Identify which cell holds the provided text, then report its [x, y] central coordinate. 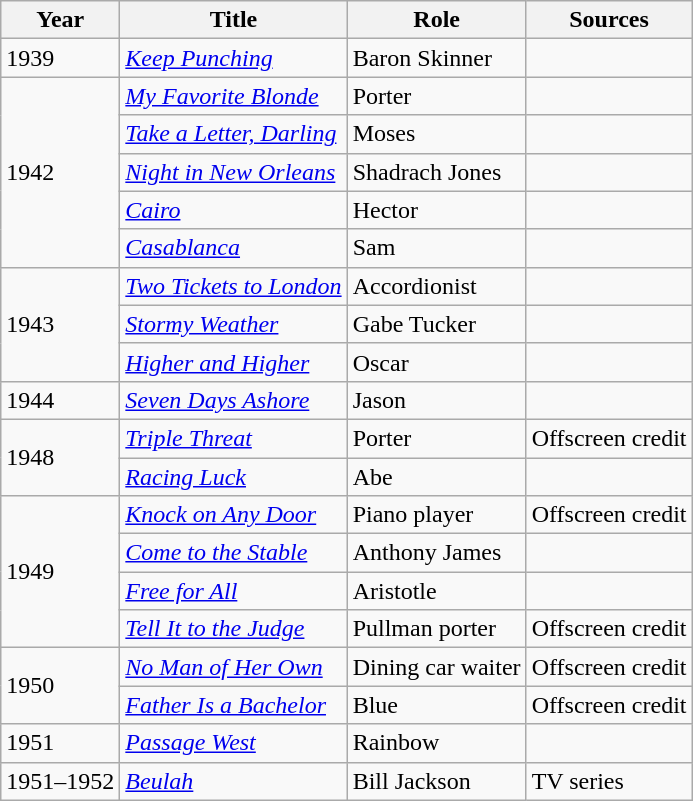
Beulah [234, 781]
Free for All [234, 591]
1950 [60, 686]
1949 [60, 572]
Stormy Weather [234, 324]
Knock on Any Door [234, 515]
Sam [436, 248]
Accordionist [436, 286]
Jason [436, 400]
Keep Punching [234, 58]
Rainbow [436, 743]
Blue [436, 705]
Anthony James [436, 553]
Gabe Tucker [436, 324]
Tell It to the Judge [234, 629]
Dining car waiter [436, 667]
1948 [60, 457]
Night in New Orleans [234, 172]
Hector [436, 210]
My Favorite Blonde [234, 96]
Passage West [234, 743]
Take a Letter, Darling [234, 134]
Come to the Stable [234, 553]
1951 [60, 743]
Higher and Higher [234, 362]
1943 [60, 324]
Seven Days Ashore [234, 400]
Shadrach Jones [436, 172]
Racing Luck [234, 477]
Role [436, 20]
1951–1952 [60, 781]
No Man of Her Own [234, 667]
1944 [60, 400]
Baron Skinner [436, 58]
Oscar [436, 362]
Sources [609, 20]
Triple Threat [234, 438]
Bill Jackson [436, 781]
Cairo [234, 210]
Year [60, 20]
1939 [60, 58]
Two Tickets to London [234, 286]
Moses [436, 134]
Piano player [436, 515]
Title [234, 20]
Father Is a Bachelor [234, 705]
Abe [436, 477]
Casablanca [234, 248]
Pullman porter [436, 629]
1942 [60, 172]
TV series [609, 781]
Aristotle [436, 591]
